Provide the [x, y] coordinate of the cell's center where the given text is located.  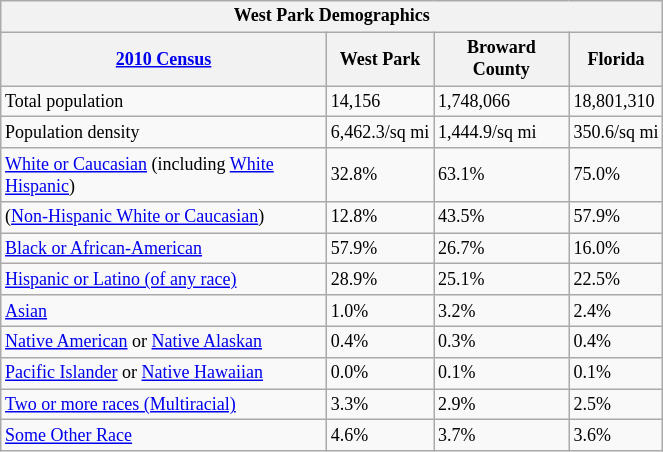
26.7% [502, 248]
Native American or Native Alaskan [164, 342]
18,801,310 [616, 102]
West Park [380, 59]
0.3% [502, 342]
1,444.9/sq mi [502, 132]
25.1% [502, 280]
32.8% [380, 175]
43.5% [502, 218]
2.5% [616, 404]
6,462.3/sq mi [380, 132]
75.0% [616, 175]
2.4% [616, 310]
Florida [616, 59]
2.9% [502, 404]
22.5% [616, 280]
0.0% [380, 372]
350.6/sq mi [616, 132]
3.7% [502, 436]
3.3% [380, 404]
Population density [164, 132]
28.9% [380, 280]
Asian [164, 310]
West Park Demographics [332, 16]
3.2% [502, 310]
3.6% [616, 436]
1,748,066 [502, 102]
2010 Census [164, 59]
Total population [164, 102]
4.6% [380, 436]
Hispanic or Latino (of any race) [164, 280]
63.1% [502, 175]
Pacific Islander or Native Hawaiian [164, 372]
16.0% [616, 248]
1.0% [380, 310]
12.8% [380, 218]
(Non-Hispanic White or Caucasian) [164, 218]
Two or more races (Multiracial) [164, 404]
Some Other Race [164, 436]
14,156 [380, 102]
White or Caucasian (including White Hispanic) [164, 175]
Black or African-American [164, 248]
Broward County [502, 59]
